Return the [x, y] coordinate for the center point of the cell that contains the specified text.  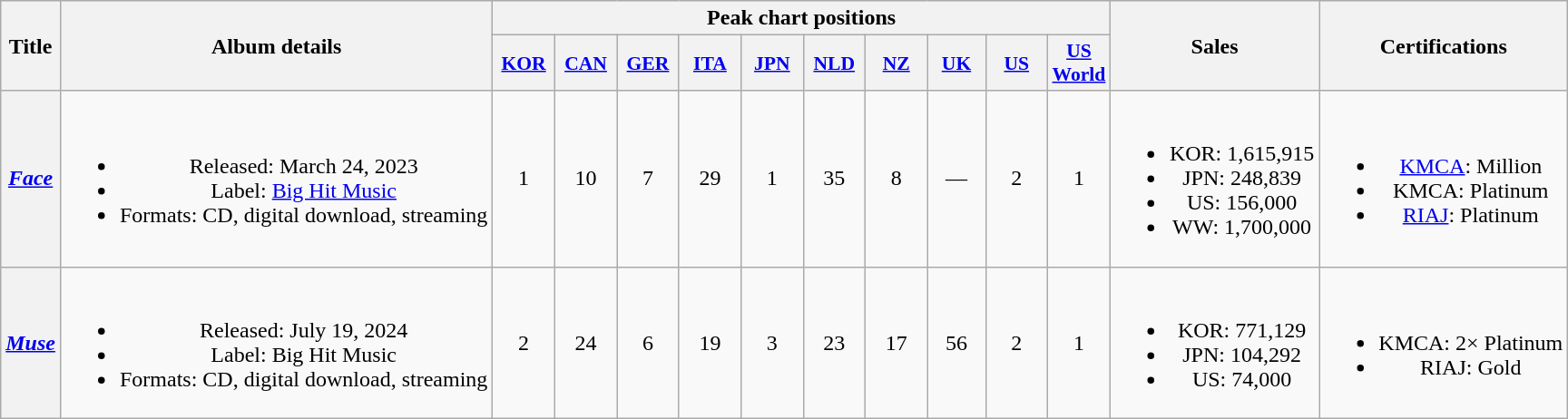
29 [710, 179]
Face [31, 179]
Sales [1214, 45]
CAN [585, 63]
USWorld [1078, 63]
— [956, 179]
Muse [31, 343]
KMCA: MillionKMCA: PlatinumRIAJ: Platinum [1444, 179]
Released: July 19, 2024Label: Big Hit MusicFormats: CD, digital download, streaming [276, 343]
6 [648, 343]
GER [648, 63]
US [1016, 63]
Peak chart positions [802, 18]
ITA [710, 63]
3 [772, 343]
Album details [276, 45]
Released: March 24, 2023Label: Big Hit MusicFormats: CD, digital download, streaming [276, 179]
10 [585, 179]
56 [956, 343]
35 [834, 179]
NLD [834, 63]
JPN [772, 63]
19 [710, 343]
7 [648, 179]
KOR: 1,615,915JPN: 248,839US: 156,000WW: 1,700,000 [1214, 179]
24 [585, 343]
KMCA: 2× PlatinumRIAJ: Gold [1444, 343]
KOR: 771,129JPN: 104,292US: 74,000 [1214, 343]
KOR [524, 63]
23 [834, 343]
8 [896, 179]
UK [956, 63]
NZ [896, 63]
Certifications [1444, 45]
Title [31, 45]
17 [896, 343]
